Return (X, Y) of the center of cell containing provided text 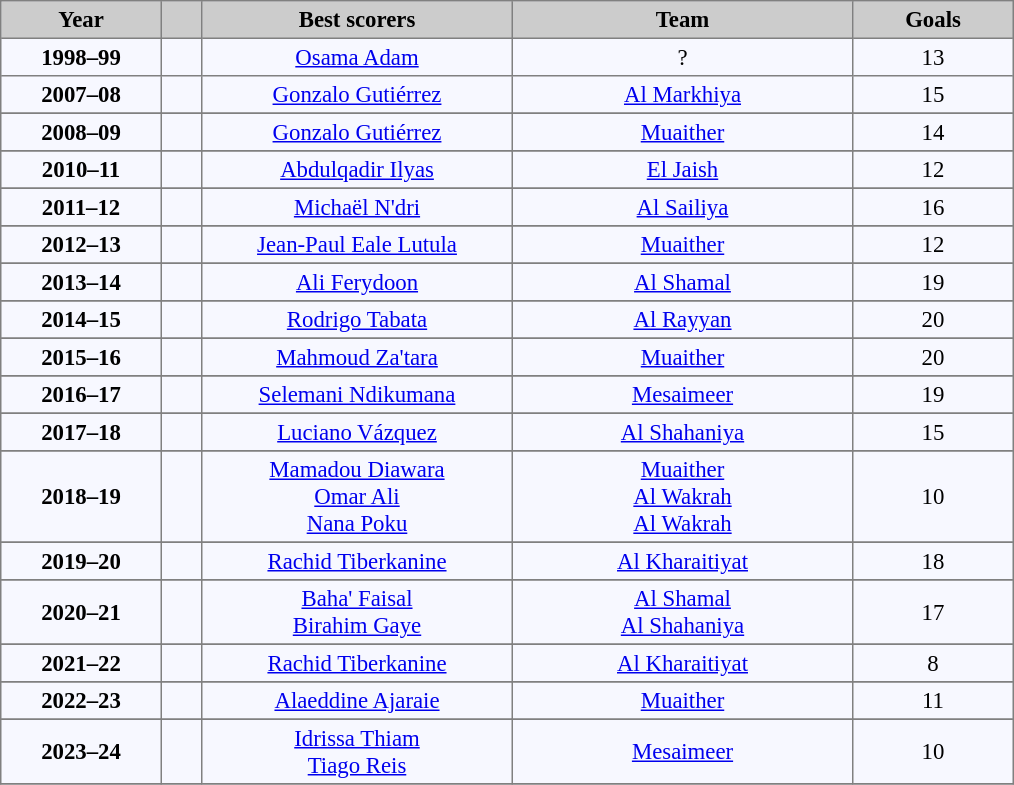
Year (81, 20)
Abdulqadir Ilyas (357, 170)
8 (933, 663)
Al Sailiya (682, 207)
Best scorers (357, 20)
2021–22 (81, 663)
Selemani Ndikumana (357, 395)
? (682, 57)
Al Shamal (682, 282)
Goals (933, 20)
Idrissa Thiam Tiago Reis (357, 751)
2019–20 (81, 561)
2018–19 (81, 497)
Michaël N'dri (357, 207)
2008–09 (81, 132)
Rodrigo Tabata (357, 320)
2014–15 (81, 320)
11 (933, 701)
Baha' Faisal Birahim Gaye (357, 612)
El Jaish (682, 170)
2012–13 (81, 245)
Team (682, 20)
Jean-Paul Eale Lutula (357, 245)
Alaeddine Ajaraie (357, 701)
Mamadou Diawara Omar Ali Nana Poku (357, 497)
2007–08 (81, 95)
2023–24 (81, 751)
Ali Ferydoon (357, 282)
13 (933, 57)
16 (933, 207)
2016–17 (81, 395)
1998–99 (81, 57)
Luciano Vázquez (357, 432)
Al Shahaniya (682, 432)
Al Markhiya (682, 95)
2022–23 (81, 701)
17 (933, 612)
2015–16 (81, 357)
Al Shamal Al Shahaniya (682, 612)
Mahmoud Za'tara (357, 357)
Muaither Al Wakrah Al Wakrah (682, 497)
14 (933, 132)
2017–18 (81, 432)
Osama Adam (357, 57)
2013–14 (81, 282)
Al Rayyan (682, 320)
18 (933, 561)
2020–21 (81, 612)
2011–12 (81, 207)
2010–11 (81, 170)
